Scan for the cell matching the given text and deliver its (X, Y) coordinate at center. 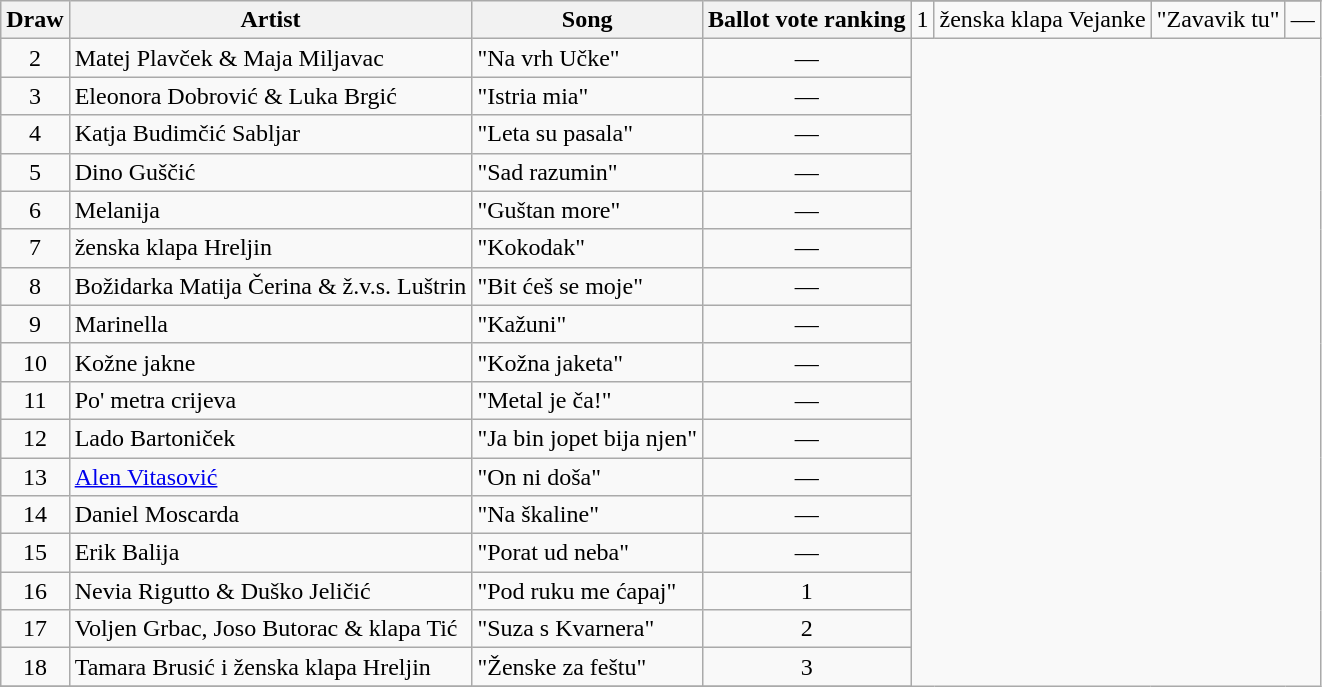
Daniel Moscarda (270, 515)
Song (588, 20)
12 (35, 438)
"Sad razumin" (588, 172)
Artist (270, 20)
17 (35, 629)
Lado Bartoniček (270, 438)
"On ni doša" (588, 477)
"Ženske za feštu" (588, 667)
Matej Plavček & Maja Miljavac (270, 58)
"Guštan more" (588, 210)
18 (35, 667)
"Suza s Kvarnera" (588, 629)
"Istria mia" (588, 96)
"Kažuni" (588, 324)
Kožne jakne (270, 362)
9 (35, 324)
Ballot vote ranking (807, 20)
Tamara Brusić i ženska klapa Hreljin (270, 667)
"Ja bin jopet bija njen" (588, 438)
5 (35, 172)
"Zavavik tu" (1218, 20)
6 (35, 210)
"Na vrh Učke" (588, 58)
ženska klapa Hreljin (270, 248)
Nevia Rigutto & Duško Jeličić (270, 591)
Božidarka Matija Čerina & ž.v.s. Luštrin (270, 286)
4 (35, 134)
7 (35, 248)
Draw (35, 20)
ženska klapa Vejanke (1042, 20)
Dino Guščić (270, 172)
Voljen Grbac, Joso Butorac & klapa Tić (270, 629)
"Porat ud neba" (588, 553)
"Kokodak" (588, 248)
"Pod ruku me ćapaj" (588, 591)
"Bit ćeš se moje" (588, 286)
"Leta su pasala" (588, 134)
16 (35, 591)
Eleonora Dobrović & Luka Brgić (270, 96)
11 (35, 400)
14 (35, 515)
Po' metra crijeva (270, 400)
Erik Balija (270, 553)
15 (35, 553)
Melanija (270, 210)
"Kožna jaketa" (588, 362)
8 (35, 286)
Alen Vitasović (270, 477)
Katja Budimčić Sabljar (270, 134)
13 (35, 477)
10 (35, 362)
"Na škaline" (588, 515)
Marinella (270, 324)
"Metal je ča!" (588, 400)
